For the text-containing cell, return its midpoint in [X, Y] coordinate format. 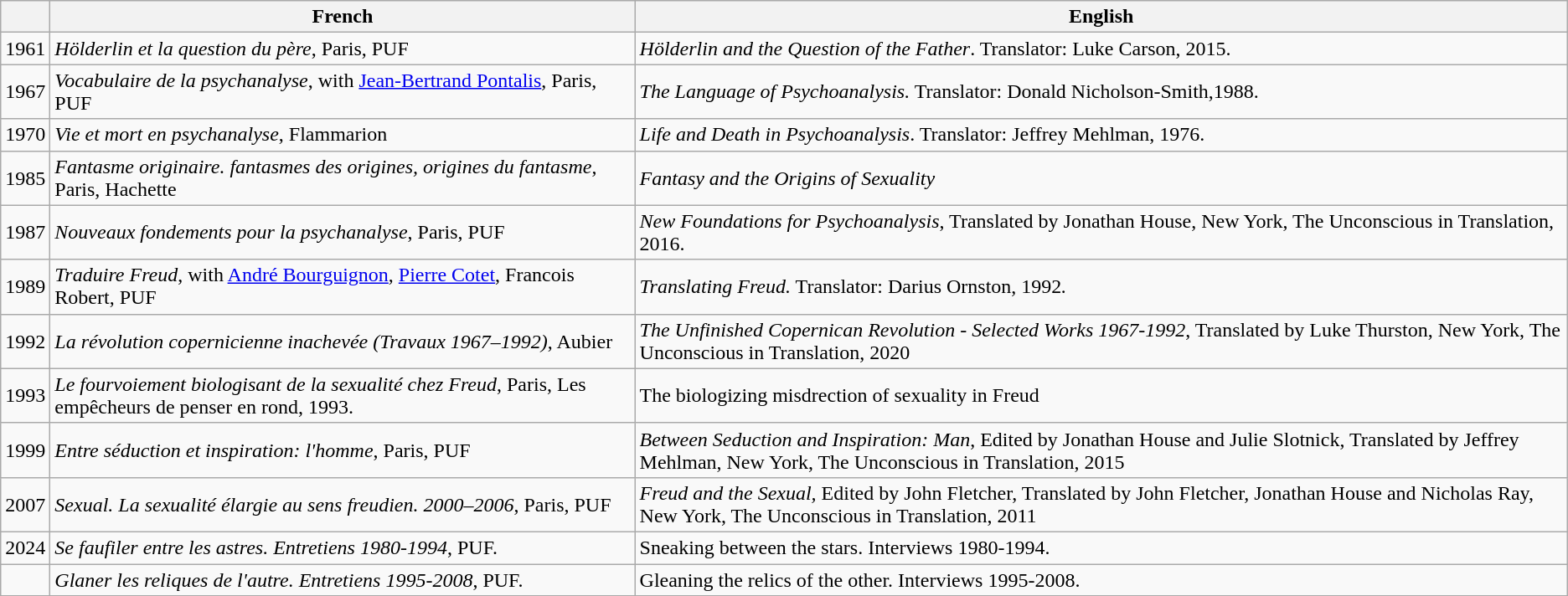
Vocabulaire de la psychanalyse, with Jean-Bertrand Pontalis, Paris, PUF [343, 92]
1992 [25, 342]
English [1101, 17]
1989 [25, 286]
Hölderlin et la question du père, Paris, PUF [343, 49]
1993 [25, 395]
Traduire Freud, with André Bourguignon, Pierre Cotet, Francois Robert, PUF [343, 286]
Fantasy and the Origins of Sexuality [1101, 177]
Vie et mort en psychanalyse, Flammarion [343, 135]
New Foundations for Psychoanalysis, Translated by Jonathan House, New York, The Unconscious in Translation, 2016. [1101, 233]
La révolution copernicienne inachevée (Travaux 1967–1992), Aubier [343, 342]
Entre séduction et inspiration: l'homme, Paris, PUF [343, 450]
Glaner les reliques de l'autre. Entretiens 1995-2008, PUF. [343, 580]
1967 [25, 92]
Nouveaux fondements pour la psychanalyse, Paris, PUF [343, 233]
1999 [25, 450]
Life and Death in Psychoanalysis. Translator: Jeffrey Mehlman, 1976. [1101, 135]
French [343, 17]
Gleaning the relics of the other. Interviews 1995-2008. [1101, 580]
The biologizing misdrection of sexuality in Freud [1101, 395]
1961 [25, 49]
The Language of Psychoanalysis. Translator: Donald Nicholson-Smith,1988. [1101, 92]
Se faufiler entre les astres. Entretiens 1980-1994, PUF. [343, 547]
Sexual. La sexualité élargie au sens freudien. 2000–2006, Paris, PUF [343, 504]
Le fourvoiement biologisant de la sexualité chez Freud, Paris, Les empêcheurs de penser en rond, 1993. [343, 395]
2007 [25, 504]
Hölderlin and the Question of the Father. Translator: Luke Carson, 2015. [1101, 49]
Fantasme originaire. fantasmes des origines, origines du fantasme, Paris, Hachette [343, 177]
Translating Freud. Translator: Darius Ornston, 1992. [1101, 286]
1970 [25, 135]
1987 [25, 233]
Sneaking between the stars. Interviews 1980-1994. [1101, 547]
1985 [25, 177]
The Unfinished Copernican Revolution - Selected Works 1967-1992, Translated by Luke Thurston, New York, The Unconscious in Translation, 2020 [1101, 342]
2024 [25, 547]
